From the cell containing the given text, extract its center point as [X, Y] coordinate. 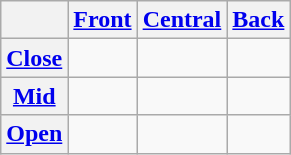
Back [258, 20]
Close [34, 58]
Central [182, 20]
Front [102, 20]
Open [34, 134]
Mid [34, 96]
